Identify which cell holds the provided text, then report its [X, Y] central coordinate. 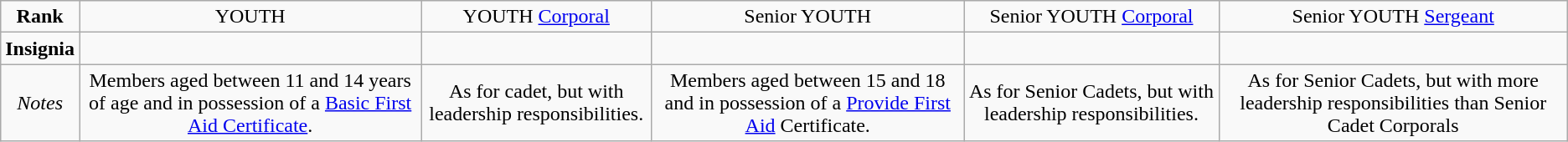
Members aged between 15 and 18 and in possession of a Provide First Aid Certificate. [807, 103]
Notes [40, 103]
As for Senior Cadets, but with leadership responsibilities. [1091, 103]
YOUTH [250, 17]
As for Senior Cadets, but with more leadership responsibilities than Senior Cadet Corporals [1393, 103]
Rank [40, 17]
Senior YOUTH Corporal [1091, 17]
Senior YOUTH [807, 17]
YOUTH Corporal [536, 17]
Members aged between 11 and 14 years of age and in possession of a Basic First Aid Certificate. [250, 103]
Senior YOUTH Sergeant [1393, 17]
Insignia [40, 48]
As for cadet, but with leadership responsibilities. [536, 103]
